Detect which cell encompasses the target text, then output its (X, Y) center coordinate. 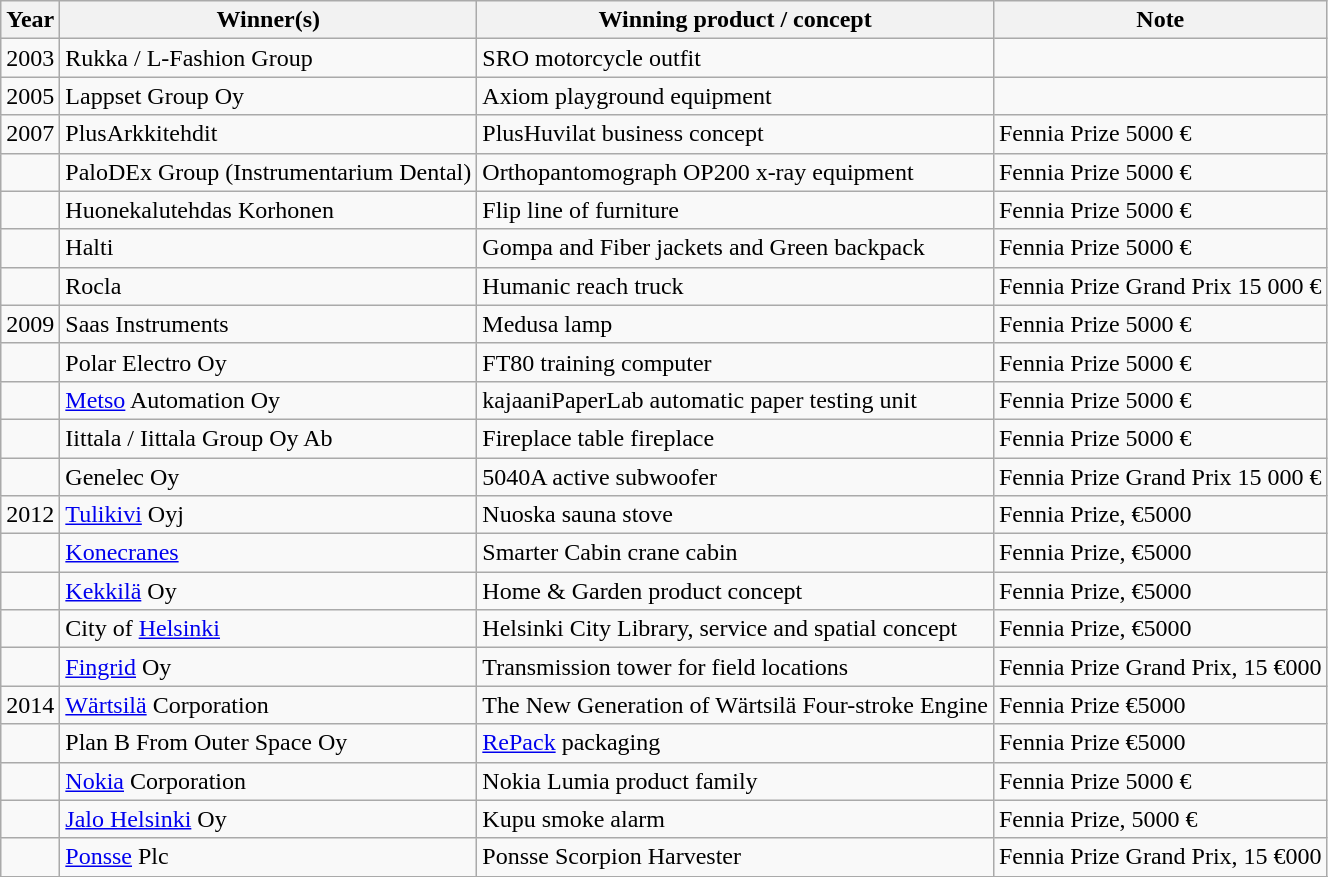
Polar Electro Oy (268, 362)
Rukka / L-Fashion Group (268, 58)
SRO motorcycle outfit (736, 58)
Wärtsilä Corporation (268, 705)
Genelec Oy (268, 477)
Axiom playground equipment (736, 96)
City of Helsinki (268, 629)
2005 (30, 96)
Nokia Lumia product family (736, 781)
Rocla (268, 286)
Transmission tower for field locations (736, 667)
PaloDEx Group (Instrumentarium Dental) (268, 172)
Saas Instruments (268, 324)
2003 (30, 58)
Konecranes (268, 553)
Fireplace table fireplace (736, 438)
FT80 training computer (736, 362)
Jalo Helsinki Oy (268, 819)
Winning product / concept (736, 20)
Ponsse Plc (268, 857)
kajaaniPaperLab automatic paper testing unit (736, 400)
5040A active subwoofer (736, 477)
The New Generation of Wärtsilä Four-stroke Engine (736, 705)
Halti (268, 248)
2007 (30, 134)
Winner(s) (268, 20)
Fennia Prize, 5000 € (1160, 819)
Ponsse Scorpion Harvester (736, 857)
2009 (30, 324)
Fingrid Oy (268, 667)
Year (30, 20)
Kupu smoke alarm (736, 819)
Smarter Cabin crane cabin (736, 553)
Orthopantomograph OP200 x-ray equipment (736, 172)
PlusArkkitehdit (268, 134)
Humanic reach truck (736, 286)
Gompa and Fiber jackets and Green backpack (736, 248)
Iittala / Iittala Group Oy Ab (268, 438)
PlusHuvilat business concept (736, 134)
Huonekalutehdas Korhonen (268, 210)
Note (1160, 20)
RePack packaging (736, 743)
Lappset Group Oy (268, 96)
2012 (30, 515)
Metso Automation Oy (268, 400)
Nuoska sauna stove (736, 515)
Flip line of furniture (736, 210)
Plan B From Outer Space Oy (268, 743)
Medusa lamp (736, 324)
Tulikivi Oyj (268, 515)
Kekkilä Oy (268, 591)
2014 (30, 705)
Nokia Corporation (268, 781)
Home & Garden product concept (736, 591)
Helsinki City Library, service and spatial concept (736, 629)
